Identify which cell holds the provided text, then report its (x, y) central coordinate. 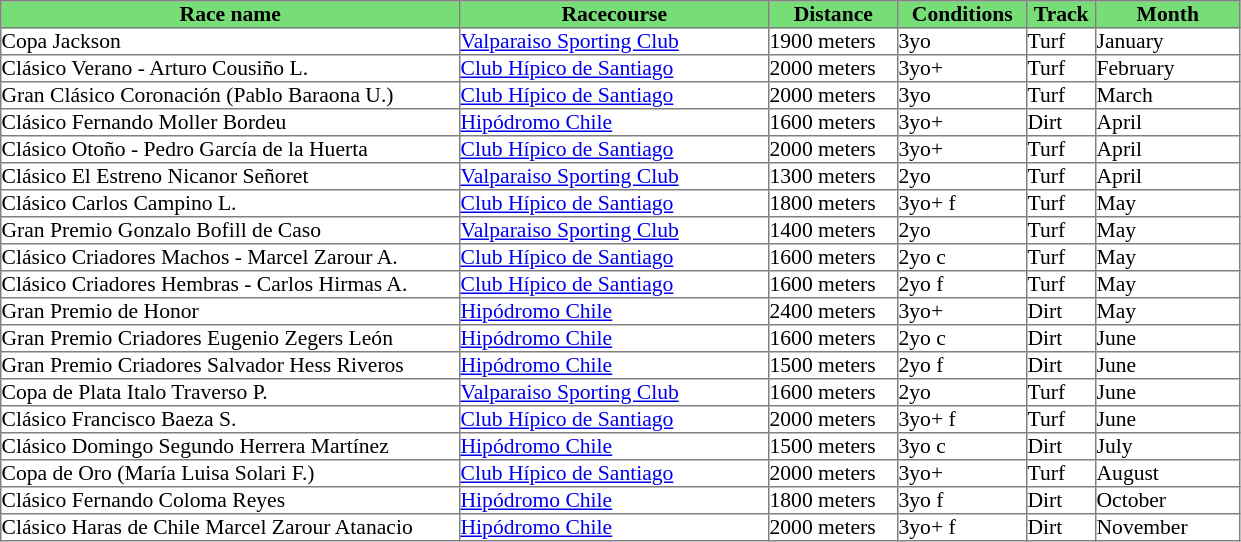
Gran Premio Criadores Salvador Hess Riveros (230, 366)
January (1168, 42)
Clásico Domingo Segundo Herrera Martínez (230, 446)
1900 meters (834, 42)
July (1168, 446)
1300 meters (834, 176)
Gran Clásico Coronación (Pablo Baraona U.) (230, 96)
Race name (230, 14)
Clásico Francisco Baeza S. (230, 420)
3yo f (962, 500)
March (1168, 96)
Conditions (962, 14)
Clásico Haras de Chile Marcel Zarour Atanacio (230, 528)
1400 meters (834, 230)
Gran Premio Criadores Eugenio Zegers León (230, 338)
Clásico Carlos Campino L. (230, 204)
Clásico Verano - Arturo Cousiño L. (230, 68)
2400 meters (834, 312)
Clásico Fernando Moller Bordeu (230, 122)
Copa de Oro (María Luisa Solari F.) (230, 474)
Gran Premio Gonzalo Bofill de Caso (230, 230)
Racecourse (614, 14)
Track (1062, 14)
3yo c (962, 446)
Clásico Criadores Machos - Marcel Zarour A. (230, 258)
Clásico El Estreno Nicanor Señoret (230, 176)
October (1168, 500)
Clásico Otoño - Pedro García de la Huerta (230, 150)
Month (1168, 14)
August (1168, 474)
February (1168, 68)
November (1168, 528)
Clásico Criadores Hembras - Carlos Hirmas A. (230, 284)
Copa Jackson (230, 42)
Copa de Plata Italo Traverso P. (230, 392)
Gran Premio de Honor (230, 312)
Clásico Fernando Coloma Reyes (230, 500)
Distance (834, 14)
